Locate the cell with the specified text and output its [x, y] center coordinate. 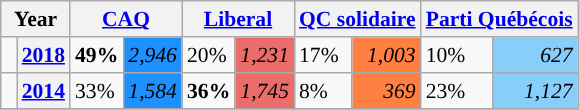
CAQ [126, 19]
8% [323, 91]
1,584 [152, 91]
23% [457, 91]
369 [386, 91]
1,127 [536, 91]
1,231 [264, 55]
2,946 [152, 55]
1,745 [264, 91]
10% [457, 55]
2018 [44, 55]
20% [208, 55]
Year [36, 19]
Liberal [238, 19]
36% [208, 91]
49% [96, 55]
2014 [44, 91]
Parti Québécois [500, 19]
627 [536, 55]
QC solidaire [358, 19]
33% [96, 91]
17% [323, 55]
1,003 [386, 55]
